Return the [x, y] coordinate for the center point of the cell that contains the specified text.  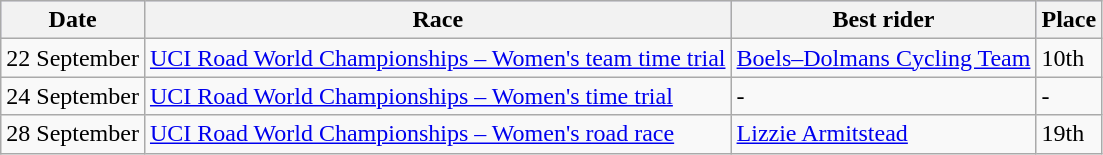
UCI Road World Championships – Women's road race [438, 134]
Best rider [884, 20]
28 September [73, 134]
22 September [73, 58]
Place [1069, 20]
19th [1069, 134]
Boels–Dolmans Cycling Team [884, 58]
10th [1069, 58]
Lizzie Armitstead [884, 134]
UCI Road World Championships – Women's team time trial [438, 58]
Race [438, 20]
24 September [73, 96]
Date [73, 20]
UCI Road World Championships – Women's time trial [438, 96]
